Extract the [x, y] coordinate from the center of the cell holding the provided text.  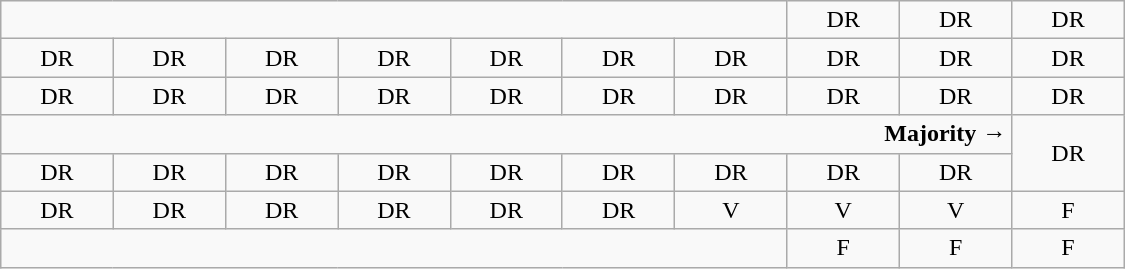
Majority → [506, 134]
